Search for the cell housing the specified text and yield its [x, y] center coordinate. 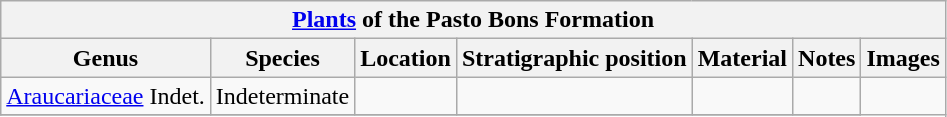
Araucariaceae Indet. [106, 96]
Plants of the Pasto Bons Formation [474, 20]
Material [742, 58]
Location [406, 58]
Notes [827, 58]
Images [903, 58]
Stratigraphic position [574, 58]
Genus [106, 58]
Species [282, 58]
Indeterminate [282, 96]
